Find where the given text appears and provide that cell's center as [x, y] coordinate. 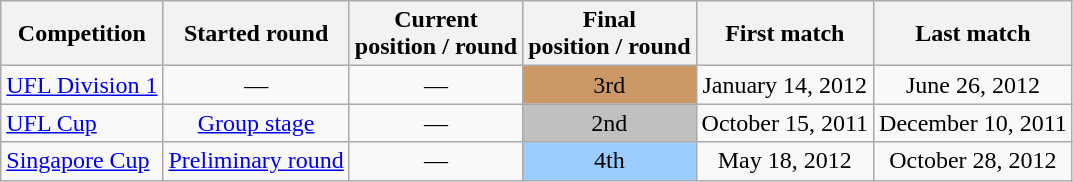
June 26, 2012 [974, 85]
Currentposition / round [436, 34]
Last match [974, 34]
2nd [610, 123]
Singapore Cup [82, 161]
3rd [610, 85]
October 28, 2012 [974, 161]
Group stage [256, 123]
UFL Division 1 [82, 85]
Finalposition / round [610, 34]
Competition [82, 34]
October 15, 2011 [784, 123]
May 18, 2012 [784, 161]
First match [784, 34]
January 14, 2012 [784, 85]
UFL Cup [82, 123]
4th [610, 161]
Started round [256, 34]
Preliminary round [256, 161]
December 10, 2011 [974, 123]
